Identify which cell holds the provided text, then report its [X, Y] central coordinate. 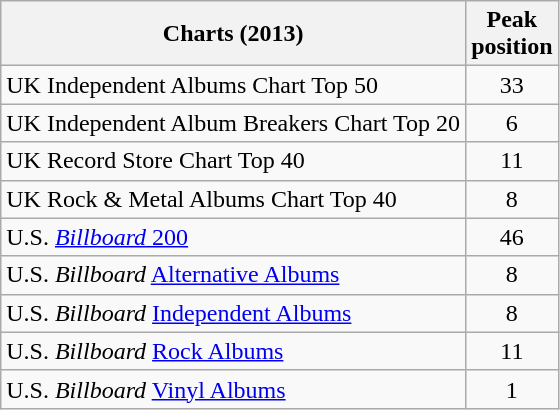
UK Rock & Metal Albums Chart Top 40 [234, 199]
UK Independent Album Breakers Chart Top 20 [234, 123]
UK Record Store Chart Top 40 [234, 161]
6 [512, 123]
U.S. Billboard Independent Albums [234, 313]
U.S. Billboard 200 [234, 237]
UK Independent Albums Chart Top 50 [234, 85]
U.S. Billboard Alternative Albums [234, 275]
1 [512, 389]
33 [512, 85]
U.S. Billboard Rock Albums [234, 351]
Charts (2013) [234, 34]
U.S. Billboard Vinyl Albums [234, 389]
46 [512, 237]
Peakposition [512, 34]
